Search for the cell housing the specified text and yield its [x, y] center coordinate. 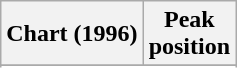
Peakposition [189, 34]
Chart (1996) [72, 34]
